Capture the cell that displays the provided text and extract its [x, y] central coordinate. 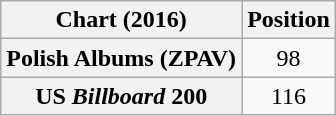
Polish Albums (ZPAV) [122, 58]
98 [289, 58]
116 [289, 96]
Chart (2016) [122, 20]
US Billboard 200 [122, 96]
Position [289, 20]
